Capture the cell that displays the provided text and extract its [X, Y] central coordinate. 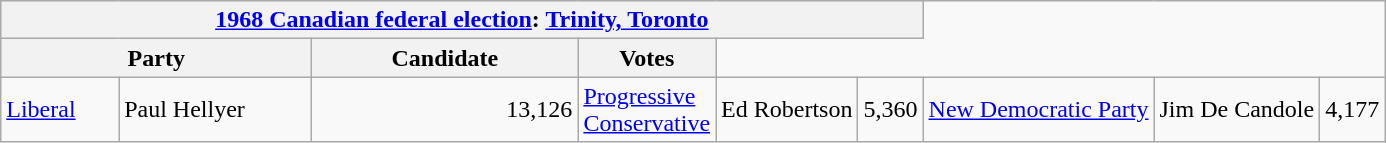
Liberal [60, 110]
Votes [647, 58]
Candidate [445, 58]
Jim De Candole [1237, 110]
New Democratic Party [1038, 110]
1968 Canadian federal election: Trinity, Toronto [462, 20]
Party [156, 58]
Paul Hellyer [216, 110]
Ed Robertson [787, 110]
13,126 [445, 110]
Progressive Conservative [647, 110]
5,360 [890, 110]
4,177 [1352, 110]
